Find where the given text appears and provide that cell's center as (x, y) coordinate. 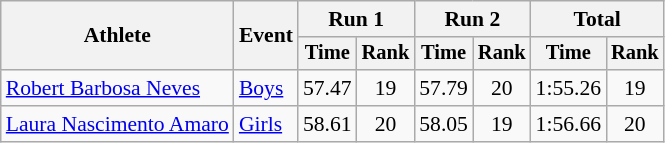
1:55.26 (568, 88)
Total (598, 19)
Athlete (118, 36)
58.61 (328, 124)
Run 2 (472, 19)
1:56.66 (568, 124)
58.05 (444, 124)
Run 1 (356, 19)
Robert Barbosa Neves (118, 88)
57.79 (444, 88)
Laura Nascimento Amaro (118, 124)
Event (266, 36)
Girls (266, 124)
Boys (266, 88)
57.47 (328, 88)
